From the cell containing the given text, extract its center point as [x, y] coordinate. 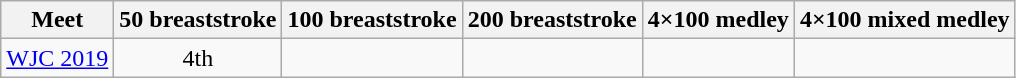
100 breaststroke [372, 20]
4th [198, 58]
200 breaststroke [552, 20]
4×100 mixed medley [904, 20]
WJC 2019 [58, 58]
Meet [58, 20]
50 breaststroke [198, 20]
4×100 medley [718, 20]
